Pinpoint the cell where the given text exists, returning its [X, Y] midpoint coordinate. 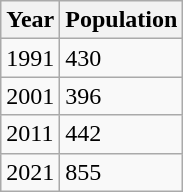
1991 [30, 58]
2011 [30, 134]
2001 [30, 96]
442 [122, 134]
2021 [30, 172]
Population [122, 20]
430 [122, 58]
855 [122, 172]
Year [30, 20]
396 [122, 96]
